Scan for the cell matching the given text and deliver its (X, Y) coordinate at center. 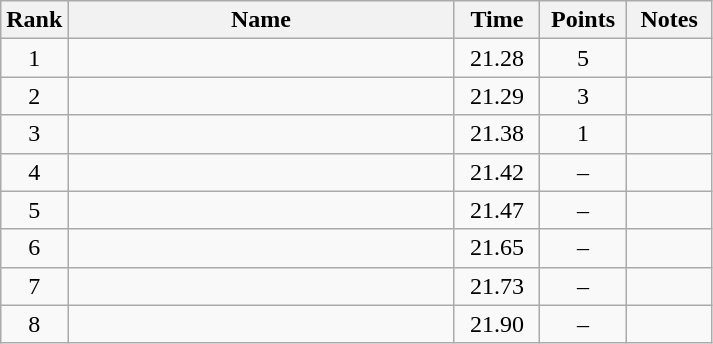
4 (34, 172)
7 (34, 286)
Notes (669, 20)
21.90 (497, 324)
6 (34, 248)
21.65 (497, 248)
21.73 (497, 286)
21.47 (497, 210)
21.42 (497, 172)
Time (497, 20)
Points (583, 20)
21.28 (497, 58)
8 (34, 324)
21.29 (497, 96)
Name (261, 20)
Rank (34, 20)
2 (34, 96)
21.38 (497, 134)
